Pinpoint the cell where the given text exists, returning its [X, Y] midpoint coordinate. 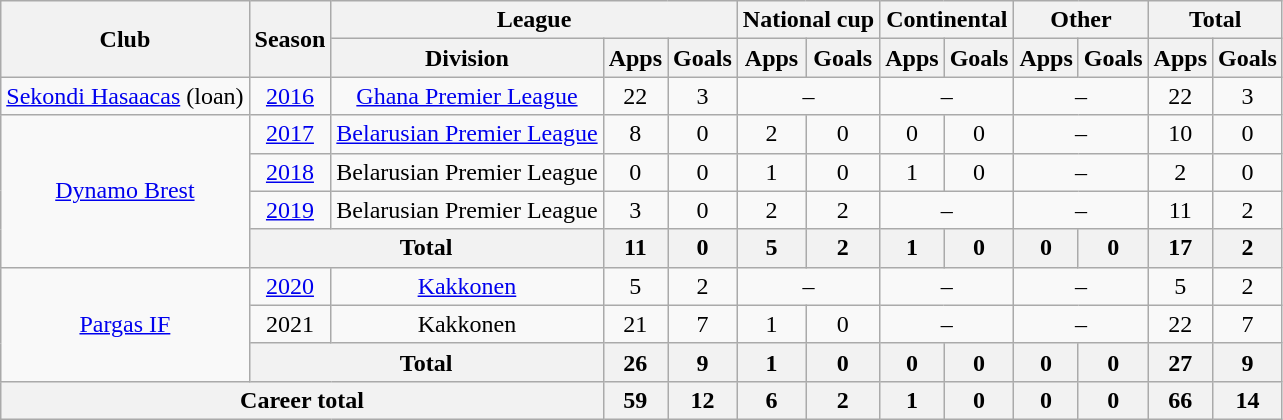
59 [635, 400]
Continental [947, 20]
Club [125, 39]
27 [1180, 362]
Career total [302, 400]
Division [467, 58]
66 [1180, 400]
2016 [290, 96]
Sekondi Hasaacas (loan) [125, 96]
2021 [290, 324]
10 [1180, 134]
12 [703, 400]
Ghana Premier League [467, 96]
2017 [290, 134]
Dynamo Brest [125, 191]
2018 [290, 172]
21 [635, 324]
Season [290, 39]
6 [771, 400]
17 [1180, 248]
14 [1248, 400]
8 [635, 134]
Other [1081, 20]
2020 [290, 286]
League [534, 20]
26 [635, 362]
National cup [808, 20]
Pargas IF [125, 324]
2019 [290, 210]
